From the cell containing the given text, extract its center point as [x, y] coordinate. 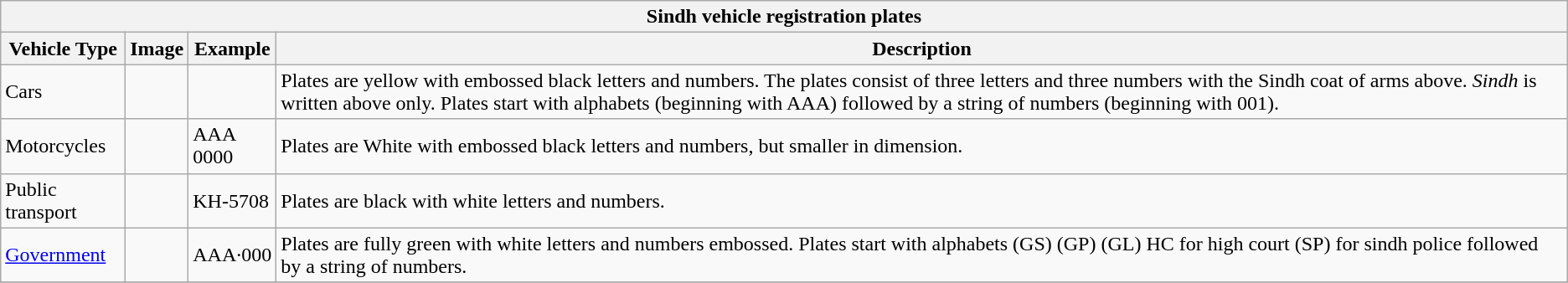
Government [64, 255]
Vehicle Type [64, 49]
Motorcycles [64, 146]
Cars [64, 92]
KH-5708 [233, 201]
Public transport [64, 201]
Plates are White with embossed black letters and numbers, but smaller in dimension. [921, 146]
Plates are black with white letters and numbers. [921, 201]
Example [233, 49]
AAA0000 [233, 146]
Image [157, 49]
AAA·000 [233, 255]
Description [921, 49]
Sindh vehicle registration plates [784, 17]
